Scan for the cell matching the given text and deliver its [X, Y] coordinate at center. 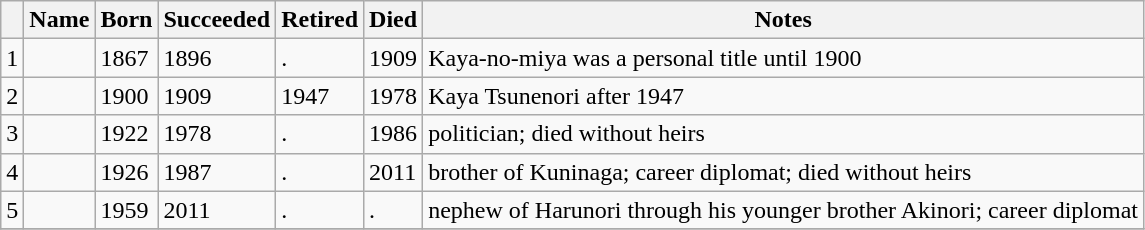
Notes [784, 20]
1922 [126, 134]
1987 [217, 172]
5 [12, 210]
Died [394, 20]
2 [12, 96]
1900 [126, 96]
Retired [320, 20]
1986 [394, 134]
1959 [126, 210]
4 [12, 172]
Kaya Tsunenori after 1947 [784, 96]
1896 [217, 58]
1926 [126, 172]
brother of Kuninaga; career diplomat; died without heirs [784, 172]
1867 [126, 58]
nephew of Harunori through his younger brother Akinori; career diplomat [784, 210]
politician; died without heirs [784, 134]
Kaya-no-miya was a personal title until 1900 [784, 58]
Born [126, 20]
Succeeded [217, 20]
Name [60, 20]
3 [12, 134]
1947 [320, 96]
1 [12, 58]
